From the cell containing the given text, extract its center point as (x, y) coordinate. 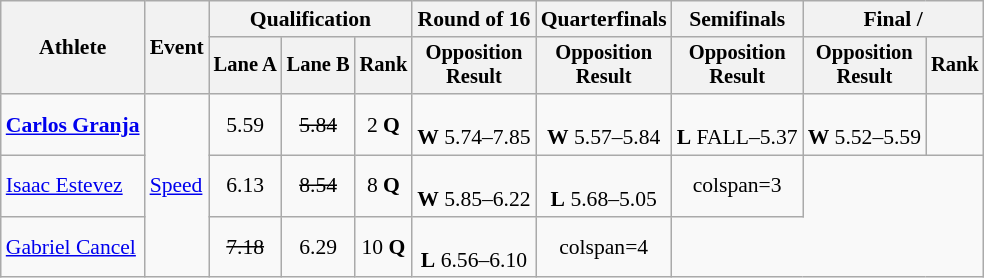
Gabriel Cancel (73, 248)
Isaac Estevez (73, 186)
7.18 (246, 248)
8 Q (384, 186)
Athlete (73, 48)
Event (177, 48)
Lane B (318, 66)
Quarterfinals (604, 19)
Qualification (311, 19)
5.59 (246, 124)
8.54 (318, 186)
L FALL–5.37 (738, 124)
2 Q (384, 124)
Carlos Granja (73, 124)
Round of 16 (474, 19)
W 5.52–5.59 (864, 124)
Semifinals (738, 19)
colspan=4 (604, 248)
W 5.74–7.85 (474, 124)
5.84 (318, 124)
Lane A (246, 66)
10 Q (384, 248)
L 6.56–6.10 (474, 248)
L 5.68–5.05 (604, 186)
Final / (894, 19)
Speed (177, 186)
6.29 (318, 248)
W 5.85–6.22 (474, 186)
6.13 (246, 186)
W 5.57–5.84 (604, 124)
colspan=3 (738, 186)
